Find where the given text appears and provide that cell's center as [X, Y] coordinate. 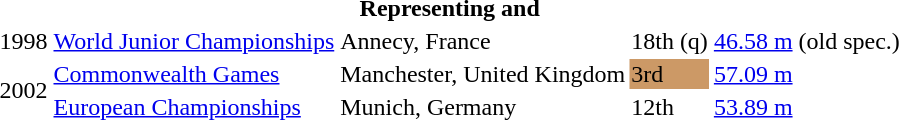
18th (q) [670, 41]
3rd [670, 74]
Commonwealth Games [194, 74]
World Junior Championships [194, 41]
Annecy, France [483, 41]
Manchester, United Kingdom [483, 74]
